Output the [x, y] coordinate of the center of the cell containing the given text.  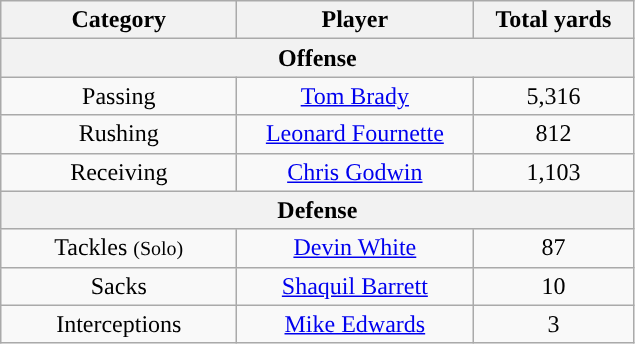
Receiving [119, 172]
3 [554, 324]
Passing [119, 96]
Interceptions [119, 324]
Mike Edwards [355, 324]
Tackles (Solo) [119, 248]
Leonard Fournette [355, 134]
Category [119, 20]
Player [355, 20]
10 [554, 286]
1,103 [554, 172]
Sacks [119, 286]
812 [554, 134]
Defense [318, 210]
Rushing [119, 134]
Total yards [554, 20]
Devin White [355, 248]
Chris Godwin [355, 172]
Shaquil Barrett [355, 286]
Tom Brady [355, 96]
87 [554, 248]
5,316 [554, 96]
Offense [318, 58]
